Identify which cell holds the provided text, then report its (x, y) central coordinate. 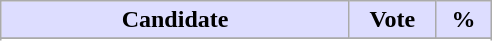
Candidate (176, 20)
Vote (392, 20)
% (463, 20)
